Capture the cell that displays the provided text and extract its (x, y) central coordinate. 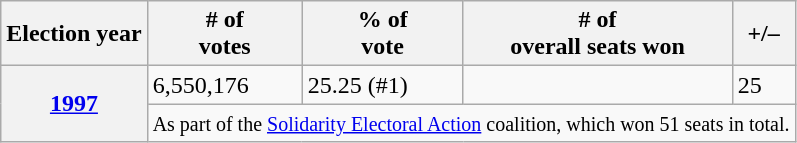
6,550,176 (224, 85)
As part of the Solidarity Electoral Action coalition, which won 51 seats in total. (471, 123)
+/– (764, 34)
# ofoverall seats won (598, 34)
% ofvote (382, 34)
1997 (74, 104)
25.25 (#1) (382, 85)
# ofvotes (224, 34)
Election year (74, 34)
25 (764, 85)
